Return the (X, Y) coordinate for the center point of the cell that contains the specified text.  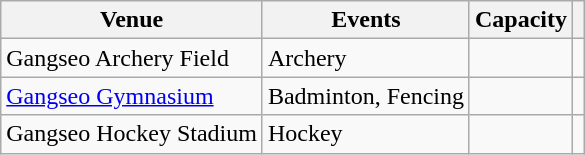
Capacity (520, 20)
Events (366, 20)
Gangseo Hockey Stadium (132, 134)
Archery (366, 58)
Badminton, Fencing (366, 96)
Hockey (366, 134)
Gangseo Archery Field (132, 58)
Venue (132, 20)
Gangseo Gymnasium (132, 96)
